Capture the cell that displays the provided text and extract its (x, y) central coordinate. 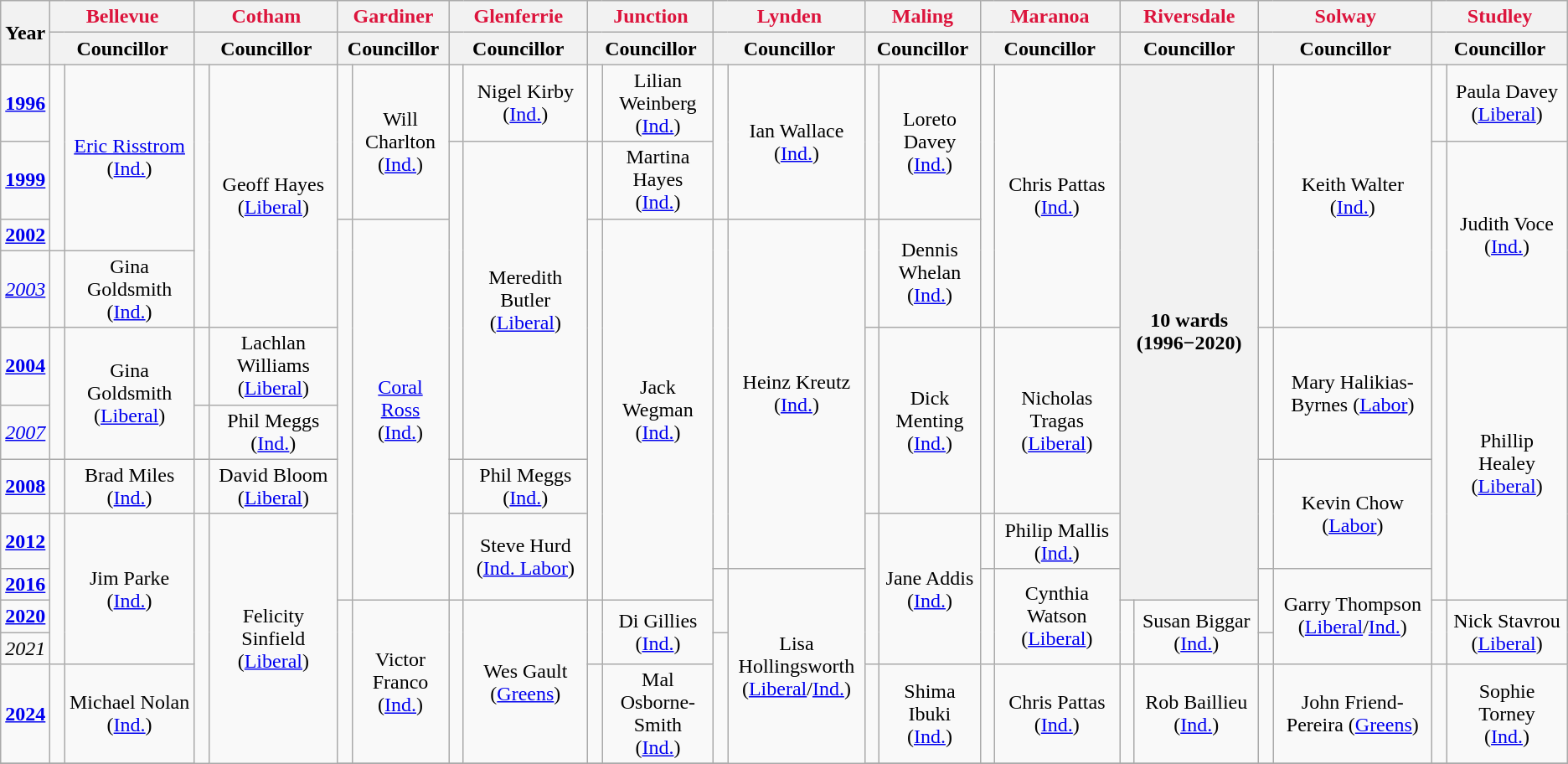
2002 (25, 235)
Gina Goldsmith (Liberal) (129, 394)
Riversdale (1189, 17)
Dick Menting (Ind.) (930, 421)
2016 (25, 584)
1999 (25, 180)
1996 (25, 103)
2020 (25, 616)
Kevin Chow (Labor) (1353, 514)
John Friend-Pereira (Greens) (1353, 714)
Nick Stavrou (Liberal) (1507, 632)
Heinz Kreutz (Ind.) (797, 394)
Year (25, 33)
Shima Ibuki (Ind.) (930, 714)
Lachlan Williams (Liberal) (273, 366)
Michael Nolan (Ind.) (129, 714)
Philip Mallis (Ind.) (1057, 541)
Coral Ross (Ind.) (400, 409)
Wes Gault (Greens) (526, 682)
Susan Biggar (Ind.) (1196, 632)
Geoff Hayes (Liberal) (273, 196)
Solway (1345, 17)
Cynthia Watson (Liberal) (1057, 616)
2021 (25, 648)
2008 (25, 486)
Loreto Davey (Ind.) (930, 142)
Maling (923, 17)
Glenferrie (518, 17)
Lisa Hollingsworth (Liberal/Ind.) (797, 665)
Steve Hurd (Ind. Labor) (526, 556)
Cotham (266, 17)
Victor Franco (Ind.) (400, 682)
Garry Thompson (Liberal/Ind.) (1353, 616)
Mary Halikias-Byrnes (Labor) (1353, 394)
Studley (1500, 17)
2004 (25, 366)
Jack Wegman (Ind.) (658, 409)
David Bloom (Liberal) (273, 486)
Will Charlton (Ind.) (400, 142)
Paula Davey (Liberal) (1507, 103)
Lilian Weinberg (Ind.) (658, 103)
Gina Goldsmith (Ind.) (129, 289)
Nigel Kirby (Ind.) (526, 103)
Di Gillies (Ind.) (658, 632)
2007 (25, 432)
2024 (25, 714)
Meredith Butler (Liberal) (526, 300)
Sophie Torney (Ind.) (1507, 714)
Judith Voce (Ind.) (1507, 235)
Gardiner (393, 17)
Mal Osborne-Smith (Ind.) (658, 714)
Jane Addis (Ind.) (930, 588)
Bellevue (122, 17)
Felicity Sinfield (Liberal) (273, 638)
Dennis Whelan (Ind.) (930, 273)
Phillip Healey (Liberal) (1507, 464)
Lynden (789, 17)
Junction (651, 17)
Ian Wallace (Ind.) (797, 142)
Jim Parke (Ind.) (129, 588)
Eric Risstrom (Ind.) (129, 157)
2012 (25, 541)
Brad Miles (Ind.) (129, 486)
Maranoa (1050, 17)
10 wards (1996−2020) (1189, 333)
Nicholas Tragas (Liberal) (1057, 421)
Rob Baillieu (Ind.) (1196, 714)
2003 (25, 289)
Martina Hayes (Ind.) (658, 180)
Keith Walter (Ind.) (1353, 196)
